From the cell containing the given text, extract its center point as [x, y] coordinate. 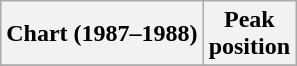
Chart (1987–1988) [102, 34]
Peakposition [249, 34]
